Provide the (x, y) coordinate of the cell's center where the given text is located.  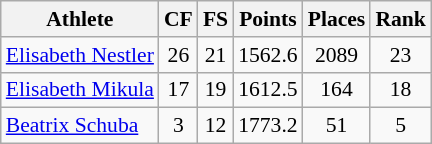
Points (268, 19)
Athlete (80, 19)
Beatrix Schuba (80, 126)
2089 (337, 55)
1773.2 (268, 126)
19 (216, 90)
17 (178, 90)
5 (400, 126)
FS (216, 19)
3 (178, 126)
1562.6 (268, 55)
Places (337, 19)
CF (178, 19)
23 (400, 55)
Elisabeth Nestler (80, 55)
26 (178, 55)
164 (337, 90)
18 (400, 90)
Elisabeth Mikula (80, 90)
51 (337, 126)
12 (216, 126)
1612.5 (268, 90)
Rank (400, 19)
21 (216, 55)
